Return [X, Y] of the center of cell containing provided text 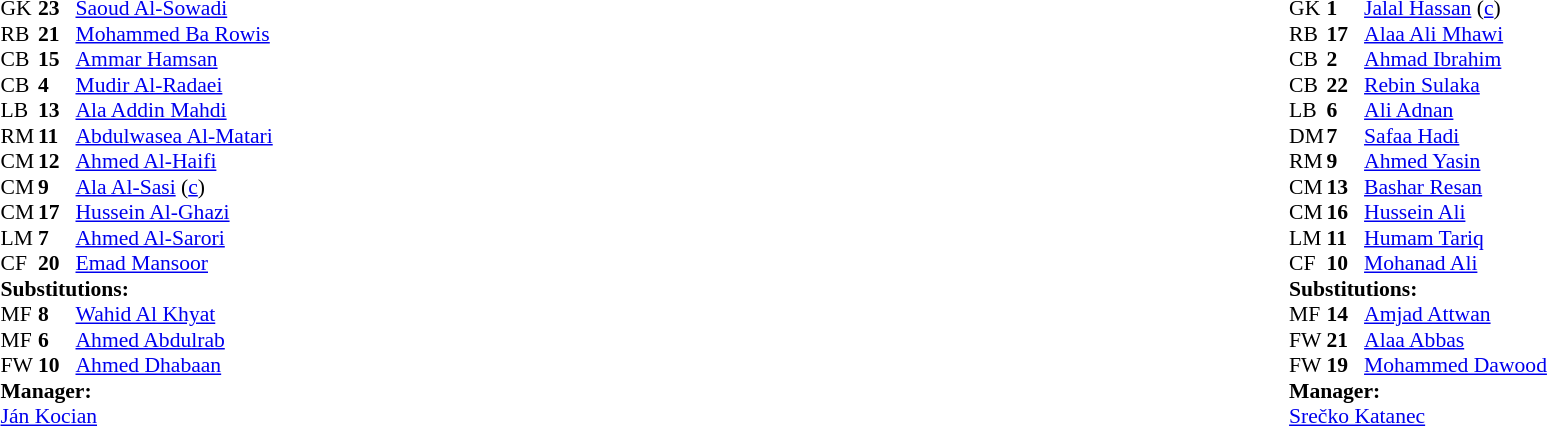
Bashar Resan [1456, 187]
Abdulwasea Al-Matari [174, 136]
Hussein Al-Ghazi [174, 213]
Ammar Hamsan [174, 59]
Ali Adnan [1456, 111]
DM [1308, 136]
Ahmed Dhabaan [174, 365]
Alaa Ali Mhawi [1456, 34]
Rebin Sulaka [1456, 85]
Alaa Abbas [1456, 340]
16 [1346, 213]
Safaa Hadi [1456, 136]
19 [1346, 365]
Ahmed Yasin [1456, 161]
Hussein Ali [1456, 213]
8 [57, 315]
14 [1346, 315]
Wahid Al Khyat [174, 315]
Ahmad Ibrahim [1456, 59]
15 [57, 59]
Ahmed Al-Haifi [174, 161]
Mohanad Ali [1456, 263]
Ahmed Abdulrab [174, 340]
Mohammed Dawood [1456, 365]
12 [57, 161]
22 [1346, 85]
20 [57, 263]
Humam Tariq [1456, 238]
Amjad Attwan [1456, 315]
Ahmed Al-Sarori [174, 238]
Ala Al-Sasi (c) [174, 187]
2 [1346, 59]
Mudir Al-Radaei [174, 85]
Ala Addin Mahdi [174, 111]
4 [57, 85]
Emad Mansoor [174, 263]
Mohammed Ba Rowis [174, 34]
